Locate the cell with the specified text and output its (X, Y) center coordinate. 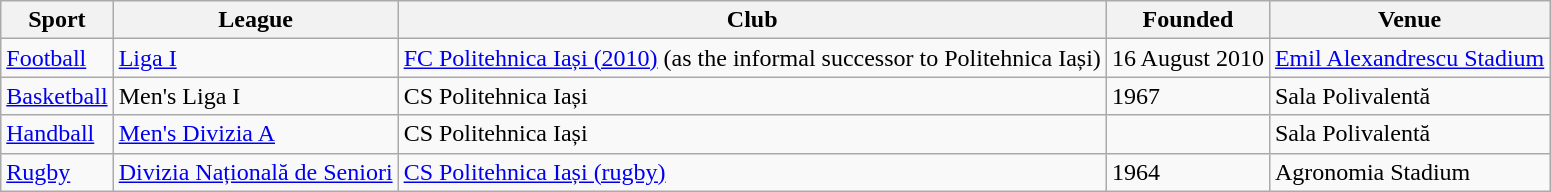
Founded (1188, 20)
Venue (1409, 20)
Emil Alexandrescu Stadium (1409, 58)
Basketball (57, 96)
Rugby (57, 172)
Football (57, 58)
FC Politehnica Iași (2010) (as the informal successor to Politehnica Iași) (752, 58)
16 August 2010 (1188, 58)
Sport (57, 20)
Divizia Națională de Seniori (256, 172)
Agronomia Stadium (1409, 172)
Men's Liga I (256, 96)
Club (752, 20)
Liga I (256, 58)
Handball (57, 134)
League (256, 20)
1964 (1188, 172)
Men's Divizia A (256, 134)
1967 (1188, 96)
CS Politehnica Iași (rugby) (752, 172)
